Extract the (x, y) coordinate from the center of the cell holding the provided text.  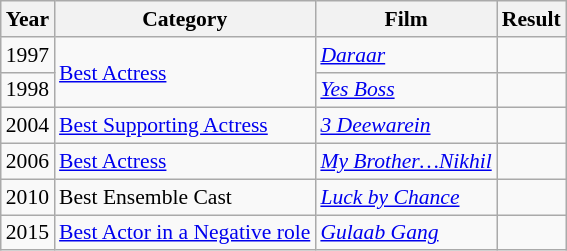
Best Ensemble Cast (184, 197)
2006 (28, 162)
Film (406, 19)
Best Supporting Actress (184, 126)
Result (532, 19)
2010 (28, 197)
Category (184, 19)
My Brother…Nikhil (406, 162)
1997 (28, 55)
3 Deewarein (406, 126)
2004 (28, 126)
Luck by Chance (406, 197)
Daraar (406, 55)
Gulaab Gang (406, 233)
Year (28, 19)
2015 (28, 233)
Yes Boss (406, 90)
1998 (28, 90)
Best Actor in a Negative role (184, 233)
